Return [X, Y] of the center of cell containing provided text 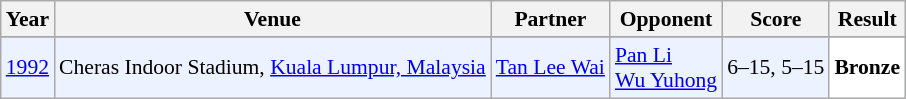
Year [28, 19]
1992 [28, 68]
6–15, 5–15 [776, 68]
Cheras Indoor Stadium, Kuala Lumpur, Malaysia [272, 68]
Opponent [666, 19]
Pan Li Wu Yuhong [666, 68]
Tan Lee Wai [550, 68]
Score [776, 19]
Result [867, 19]
Venue [272, 19]
Partner [550, 19]
Bronze [867, 68]
